Extract the [X, Y] coordinate from the center of the cell holding the provided text.  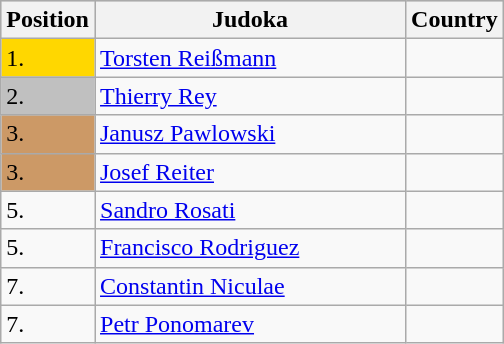
2. [48, 96]
1. [48, 58]
Josef Reiter [250, 172]
Country [455, 20]
Thierry Rey [250, 96]
Francisco Rodriguez [250, 248]
Position [48, 20]
Petr Ponomarev [250, 324]
Judoka [250, 20]
Torsten Reißmann [250, 58]
Constantin Niculae [250, 286]
Sandro Rosati [250, 210]
Janusz Pawlowski [250, 134]
